Find where the given text appears and provide that cell's center as (x, y) coordinate. 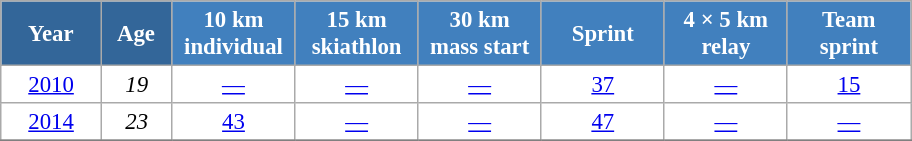
23 (136, 122)
4 × 5 km relay (726, 34)
30 km mass start (480, 34)
43 (234, 122)
37 (602, 85)
2010 (52, 85)
10 km individual (234, 34)
Team sprint (848, 34)
19 (136, 85)
47 (602, 122)
Year (52, 34)
Sprint (602, 34)
15 (848, 85)
15 km skiathlon (356, 34)
Age (136, 34)
2014 (52, 122)
